Return the [x, y] coordinate for the center point of the cell that contains the specified text.  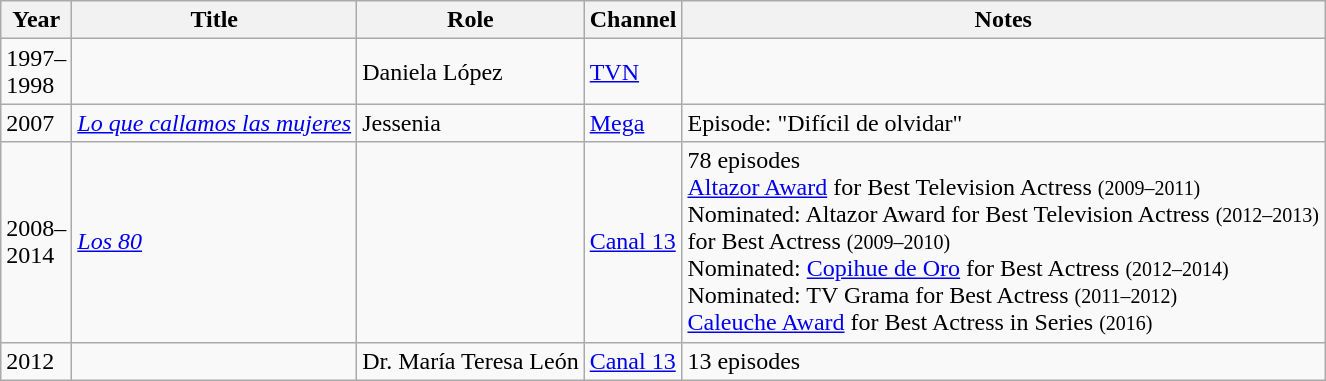
Los 80 [214, 242]
TVN [633, 72]
Episode: "Difícil de olvidar" [1004, 123]
Dr. María Teresa León [471, 361]
2008–2014 [36, 242]
Lo que callamos las mujeres [214, 123]
Role [471, 20]
13 episodes [1004, 361]
Title [214, 20]
Year [36, 20]
1997–1998 [36, 72]
Jessenia [471, 123]
Notes [1004, 20]
Mega [633, 123]
2007 [36, 123]
Daniela López [471, 72]
Channel [633, 20]
2012 [36, 361]
